Provide the [X, Y] coordinate of the cell's center where the given text is located.  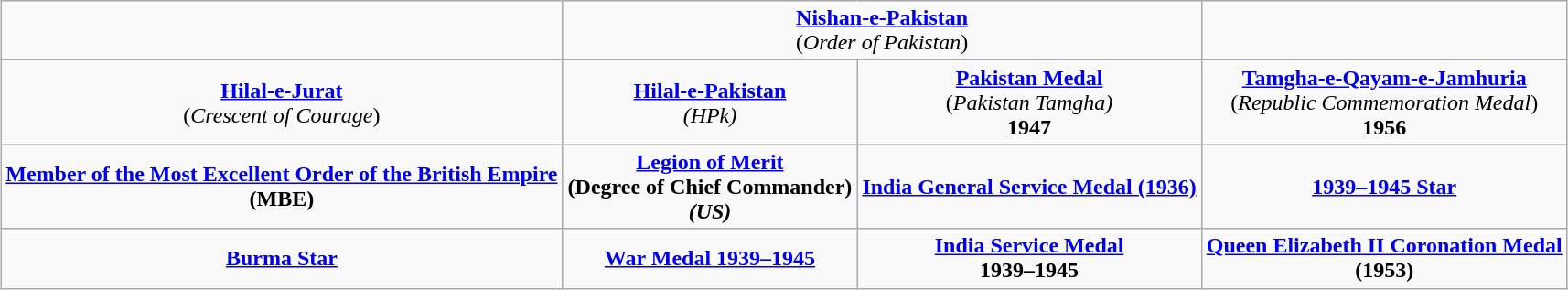
1939–1945 Star [1384, 187]
Hilal-e-Jurat(Crescent of Courage) [282, 102]
Burma Star [282, 258]
Tamgha-e-Qayam-e-Jamhuria(Republic Commemoration Medal)1956 [1384, 102]
Pakistan Medal(Pakistan Tamgha)1947 [1029, 102]
India General Service Medal (1936) [1029, 187]
India Service Medal1939–1945 [1029, 258]
Queen Elizabeth II Coronation Medal(1953) [1384, 258]
War Medal 1939–1945 [710, 258]
Nishan-e-Pakistan(Order of Pakistan) [882, 31]
Hilal-e-Pakistan(HPk) [710, 102]
Member of the Most Excellent Order of the British Empire(MBE) [282, 187]
Legion of Merit(Degree of Chief Commander)(US) [710, 187]
